Scan for the cell matching the given text and deliver its [X, Y] coordinate at center. 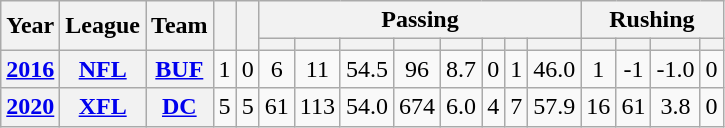
96 [416, 69]
57.9 [554, 107]
League [103, 26]
7 [516, 107]
2020 [30, 107]
Passing [420, 20]
8.7 [462, 69]
-1 [634, 69]
BUF [180, 69]
674 [416, 107]
3.8 [676, 107]
54.0 [366, 107]
11 [317, 69]
-1.0 [676, 69]
Team [180, 26]
16 [598, 107]
Year [30, 26]
Rushing [652, 20]
113 [317, 107]
XFL [103, 107]
NFL [103, 69]
DC [180, 107]
54.5 [366, 69]
46.0 [554, 69]
6.0 [462, 107]
6 [276, 69]
4 [494, 107]
2016 [30, 69]
